Return the [X, Y] coordinate for the center point of the cell that contains the specified text.  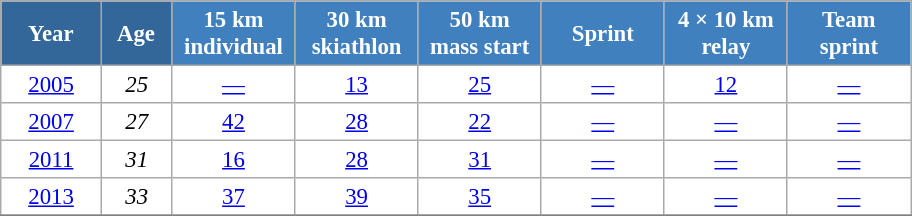
Age [136, 34]
27 [136, 122]
35 [480, 197]
4 × 10 km relay [726, 34]
2011 [52, 160]
Year [52, 34]
39 [356, 197]
Team sprint [848, 34]
13 [356, 85]
30 km skiathlon [356, 34]
42 [234, 122]
Sprint [602, 34]
2005 [52, 85]
33 [136, 197]
37 [234, 197]
2007 [52, 122]
12 [726, 85]
15 km individual [234, 34]
2013 [52, 197]
22 [480, 122]
16 [234, 160]
50 km mass start [480, 34]
